Scan for the cell matching the given text and deliver its [X, Y] coordinate at center. 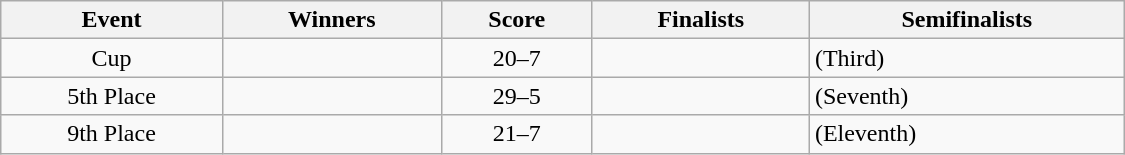
Semifinalists [966, 20]
5th Place [112, 96]
(Seventh) [966, 96]
Score [516, 20]
29–5 [516, 96]
Cup [112, 58]
(Third) [966, 58]
(Eleventh) [966, 134]
Winners [332, 20]
Event [112, 20]
20–7 [516, 58]
9th Place [112, 134]
21–7 [516, 134]
Finalists [700, 20]
